Scan for the cell matching the given text and deliver its (x, y) coordinate at center. 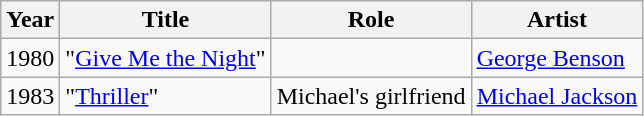
Artist (557, 20)
"Thriller" (166, 96)
1983 (30, 96)
Michael's girlfriend (371, 96)
George Benson (557, 58)
Title (166, 20)
Michael Jackson (557, 96)
Year (30, 20)
Role (371, 20)
1980 (30, 58)
"Give Me the Night" (166, 58)
